Return the [x, y] coordinate for the center point of the cell that contains the specified text.  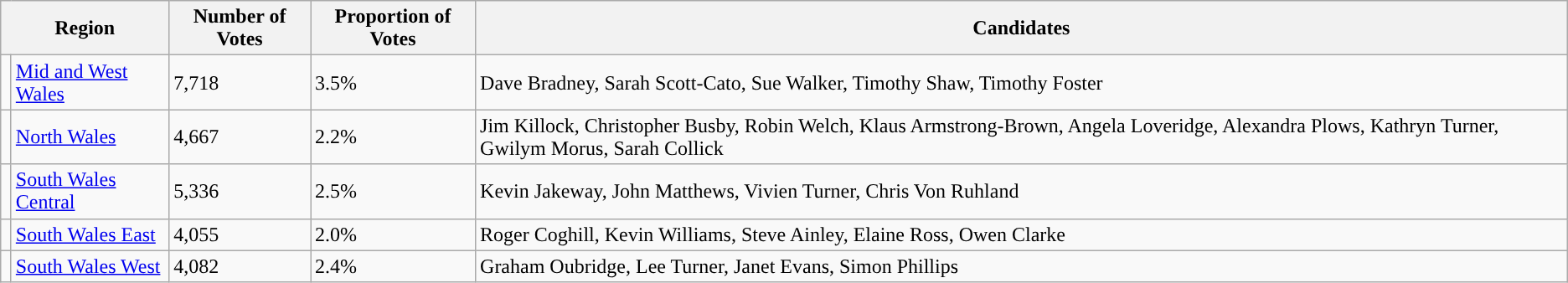
South Wales East [90, 234]
Roger Coghill, Kevin Williams, Steve Ainley, Elaine Ross, Owen Clarke [1022, 234]
2.0% [394, 234]
North Wales [90, 137]
2.2% [394, 137]
7,718 [240, 82]
2.5% [394, 191]
Proportion of Votes [394, 28]
Mid and West Wales [90, 82]
Dave Bradney, Sarah Scott-Cato, Sue Walker, Timothy Shaw, Timothy Foster [1022, 82]
Candidates [1022, 28]
4,667 [240, 137]
2.4% [394, 266]
Graham Oubridge, Lee Turner, Janet Evans, Simon Phillips [1022, 266]
Kevin Jakeway, John Matthews, Vivien Turner, Chris Von Ruhland [1022, 191]
4,055 [240, 234]
Jim Killock, Christopher Busby, Robin Welch, Klaus Armstrong-Brown, Angela Loveridge, Alexandra Plows, Kathryn Turner, Gwilym Morus, Sarah Collick [1022, 137]
Number of Votes [240, 28]
3.5% [394, 82]
Region [85, 28]
South Wales West [90, 266]
South Wales Central [90, 191]
5,336 [240, 191]
4,082 [240, 266]
